From the cell containing the given text, extract its center point as [x, y] coordinate. 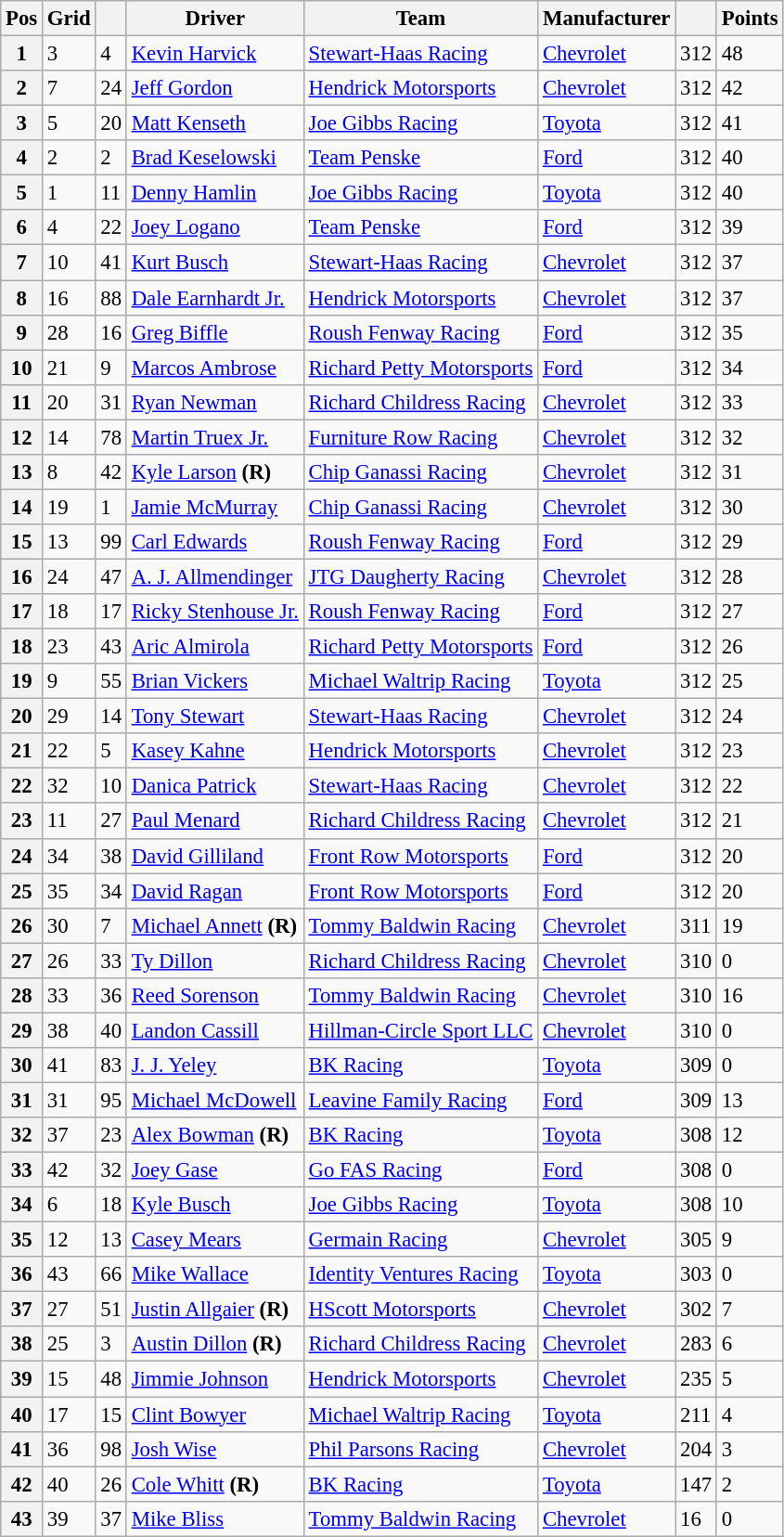
Josh Wise [215, 1449]
Reed Sorenson [215, 996]
Joey Logano [215, 227]
Martin Truex Jr. [215, 437]
235 [696, 1379]
Mike Bliss [215, 1518]
Brad Keselowski [215, 158]
78 [111, 437]
51 [111, 1310]
Kasey Kahne [215, 751]
David Gilliland [215, 856]
David Ragan [215, 891]
Paul Menard [215, 821]
Grid [69, 19]
A. J. Allmendinger [215, 576]
Team [420, 19]
302 [696, 1310]
95 [111, 1100]
Leavine Family Racing [420, 1100]
Joey Gase [215, 1170]
Tony Stewart [215, 717]
Justin Allgaier (R) [215, 1310]
Jamie McMurray [215, 507]
HScott Motorsports [420, 1310]
204 [696, 1449]
Greg Biffle [215, 332]
66 [111, 1274]
Ricky Stenhouse Jr. [215, 612]
Austin Dillon (R) [215, 1345]
Marcos Ambrose [215, 368]
Jimmie Johnson [215, 1379]
Pos [22, 19]
JTG Daugherty Racing [420, 576]
Ryan Newman [215, 402]
Ty Dillon [215, 961]
Alex Bowman (R) [215, 1135]
Dale Earnhardt Jr. [215, 298]
303 [696, 1274]
Identity Ventures Racing [420, 1274]
Aric Almirola [215, 647]
211 [696, 1414]
88 [111, 298]
Driver [215, 19]
Kyle Busch [215, 1205]
283 [696, 1345]
Clint Bowyer [215, 1414]
Jeff Gordon [215, 88]
98 [111, 1449]
305 [696, 1240]
Go FAS Racing [420, 1170]
Furniture Row Racing [420, 437]
Phil Parsons Racing [420, 1449]
47 [111, 576]
Kyle Larson (R) [215, 472]
Landon Cassill [215, 1030]
83 [111, 1066]
Danica Patrick [215, 786]
Brian Vickers [215, 681]
Points [750, 19]
55 [111, 681]
Cole Whitt (R) [215, 1484]
Michael McDowell [215, 1100]
311 [696, 925]
Hillman-Circle Sport LLC [420, 1030]
Kurt Busch [215, 263]
Carl Edwards [215, 542]
Matt Kenseth [215, 123]
Casey Mears [215, 1240]
Kevin Harvick [215, 54]
Michael Annett (R) [215, 925]
Mike Wallace [215, 1274]
147 [696, 1484]
Germain Racing [420, 1240]
J. J. Yeley [215, 1066]
Manufacturer [607, 19]
99 [111, 542]
Denny Hamlin [215, 193]
